Locate the cell with the specified text and output its (X, Y) center coordinate. 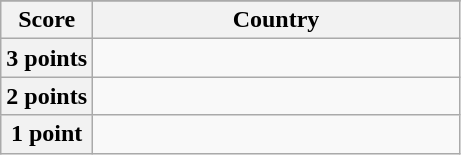
Country (276, 20)
Score (47, 20)
1 point (47, 134)
2 points (47, 96)
3 points (47, 58)
